Determine the [X, Y] coordinate at the center of the cell enclosing the given text.  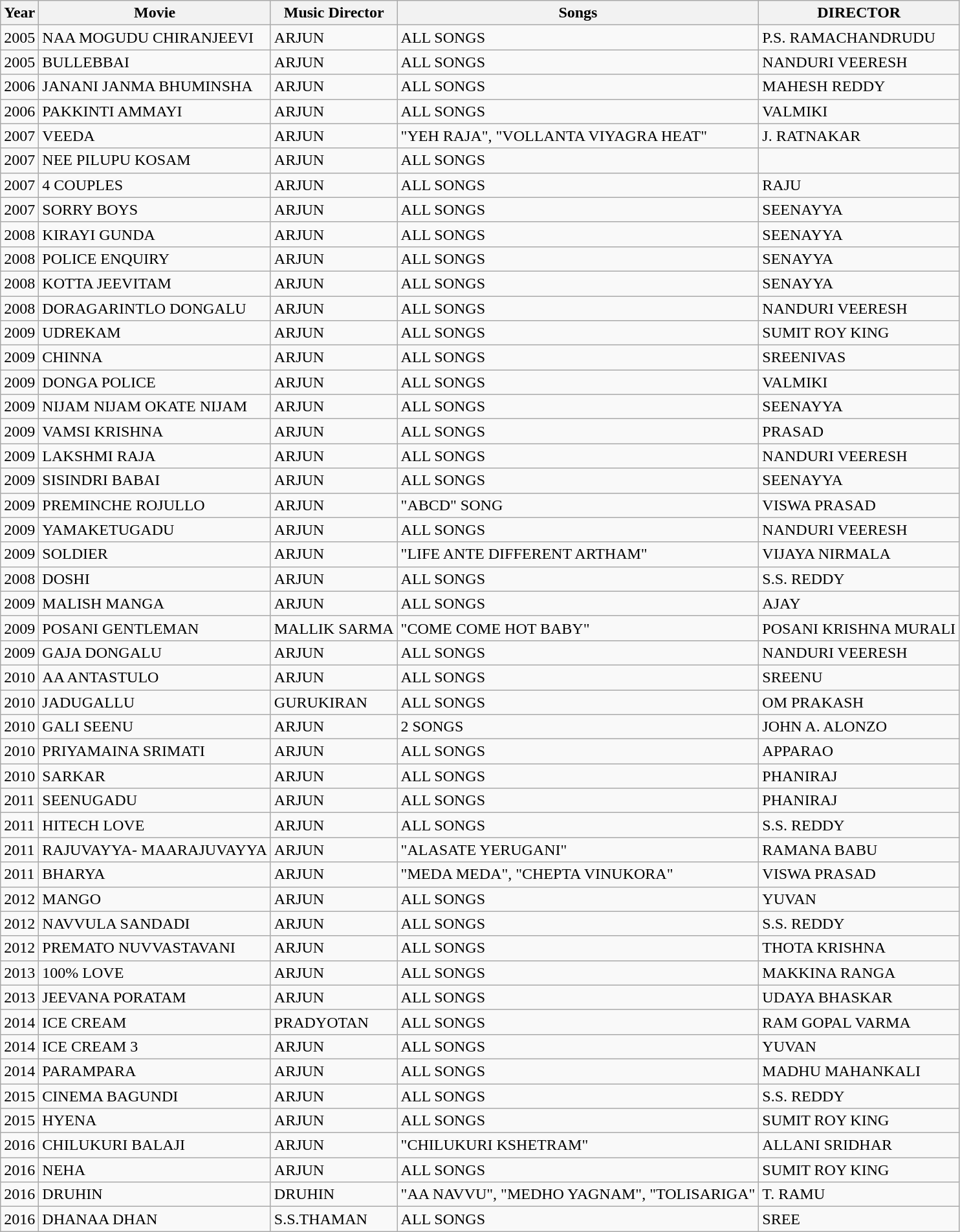
VAMSI KRISHNA [155, 431]
PREMATO NUVVASTAVANI [155, 948]
YAMAKETUGADU [155, 530]
THOTA KRISHNA [859, 948]
DONGA POLICE [155, 382]
SOLDIER [155, 554]
T. RAMU [859, 1194]
SISINDRI BABAI [155, 481]
GAJA DONGALU [155, 653]
DORAGARINTLO DONGALU [155, 308]
AA ANTASTULO [155, 677]
Music Director [334, 13]
BHARYA [155, 874]
UDAYA BHASKAR [859, 997]
VEEDA [155, 136]
CHINNA [155, 358]
MANGO [155, 899]
VIJAYA NIRMALA [859, 554]
"LIFE ANTE DIFFERENT ARTHAM" [578, 554]
2 SONGS [578, 727]
ALLANI SRIDHAR [859, 1145]
S.S.THAMAN [334, 1219]
"COME COME HOT BABY" [578, 628]
RAJU [859, 185]
RAJUVAYYA- MAARAJUVAYYA [155, 850]
"YEH RAJA", "VOLLANTA VIYAGRA HEAT" [578, 136]
POLICE ENQUIRY [155, 259]
NEHA [155, 1170]
100% LOVE [155, 973]
SEENUGADU [155, 801]
P.S. RAMACHANDRUDU [859, 38]
SORRY BOYS [155, 210]
GALI SEENU [155, 727]
NAVVULA SANDADI [155, 924]
PREMINCHE ROJULLO [155, 505]
"MEDA MEDA", "CHEPTA VINUKORA" [578, 874]
PRASAD [859, 431]
JADUGALLU [155, 702]
"AA NAVVU", "MEDHO YAGNAM", "TOLISARIGA" [578, 1194]
HITECH LOVE [155, 825]
OM PRAKASH [859, 702]
DOSHI [155, 579]
PRADYOTAN [334, 1022]
MALISH MANGA [155, 603]
MAHESH REDDY [859, 87]
SREE [859, 1219]
KOTTA JEEVITAM [155, 283]
SARKAR [155, 776]
HYENA [155, 1121]
POSANI GENTLEMAN [155, 628]
AJAY [859, 603]
CINEMA BAGUNDI [155, 1096]
LAKSHMI RAJA [155, 456]
RAM GOPAL VARMA [859, 1022]
J. RATNAKAR [859, 136]
POSANI KRISHNA MURALI [859, 628]
NAA MOGUDU CHIRANJEEVI [155, 38]
"CHILUKURI KSHETRAM" [578, 1145]
APPARAO [859, 751]
JOHN A. ALONZO [859, 727]
Movie [155, 13]
DHANAA DHAN [155, 1219]
CHILUKURI BALAJI [155, 1145]
"ABCD" SONG [578, 505]
4 COUPLES [155, 185]
PAKKINTI AMMAYI [155, 111]
NIJAM NIJAM OKATE NIJAM [155, 407]
MALLIK SARMA [334, 628]
"ALASATE YERUGANI" [578, 850]
DIRECTOR [859, 13]
NEE PILUPU KOSAM [155, 160]
SREENU [859, 677]
KIRAYI GUNDA [155, 234]
JEEVANA PORATAM [155, 997]
BULLEBBAI [155, 62]
MADHU MAHANKALI [859, 1071]
SREENIVAS [859, 358]
Year [19, 13]
JANANI JANMA BHUMINSHA [155, 87]
ICE CREAM [155, 1022]
PRIYAMAINA SRIMATI [155, 751]
GURUKIRAN [334, 702]
RAMANA BABU [859, 850]
ICE CREAM 3 [155, 1046]
PARAMPARA [155, 1071]
MAKKINA RANGA [859, 973]
UDREKAM [155, 333]
Songs [578, 13]
